Scan for the cell matching the given text and deliver its (x, y) coordinate at center. 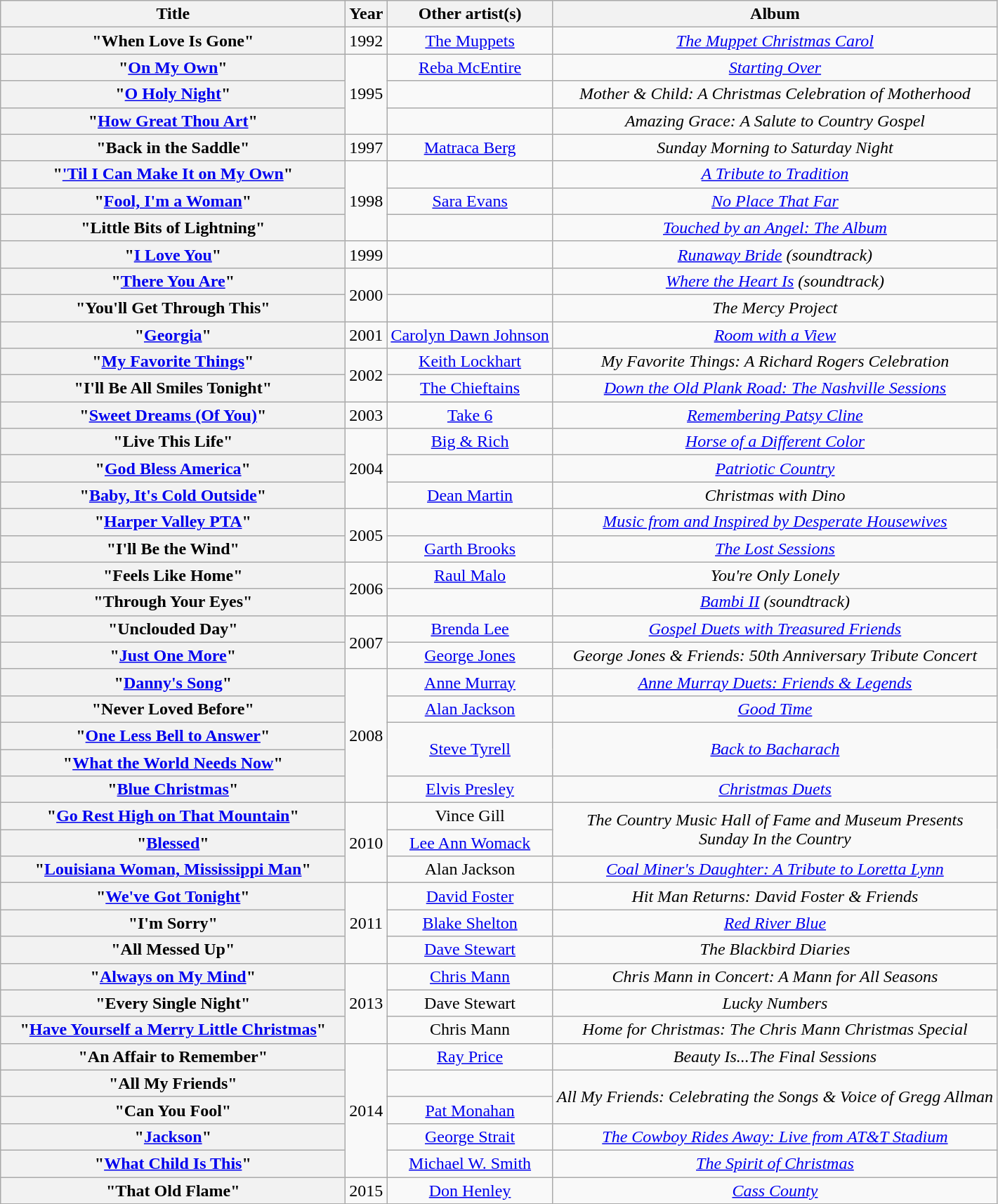
Garth Brooks (470, 549)
Home for Christmas: The Chris Mann Christmas Special (775, 1030)
Christmas with Dino (775, 495)
"On My Own" (173, 67)
"I Love You" (173, 254)
My Favorite Things: A Richard Rogers Celebration (775, 362)
1999 (367, 254)
Carolyn Dawn Johnson (470, 335)
"An Affair to Remember" (173, 1056)
"God Bless America" (173, 469)
Mother & Child: A Christmas Celebration of Motherhood (775, 94)
"Danny's Song" (173, 682)
Year (367, 14)
2010 (367, 843)
Hit Man Returns: David Foster & Friends (775, 896)
"Back in the Saddle" (173, 148)
The Lost Sessions (775, 549)
"When Love Is Gone" (173, 41)
"Unclouded Day" (173, 629)
"Blessed" (173, 843)
2004 (367, 469)
You're Only Lonely (775, 575)
Album (775, 14)
Remembering Patsy Cline (775, 415)
Pat Monahan (470, 1110)
"All My Friends" (173, 1083)
The Country Music Hall of Fame and Museum PresentsSunday In the Country (775, 830)
Dean Martin (470, 495)
"What Child Is This" (173, 1163)
Patriotic Country (775, 469)
"There You Are" (173, 281)
"That Old Flame" (173, 1191)
The Muppets (470, 41)
"What the World Needs Now" (173, 762)
Anne Murray Duets: Friends & Legends (775, 682)
Starting Over (775, 67)
Chris Mann in Concert: A Mann for All Seasons (775, 976)
Matraca Berg (470, 148)
"Harper Valley PTA" (173, 522)
Back to Bacharach (775, 749)
"Live This Life" (173, 442)
The Blackbird Diaries (775, 950)
Beauty Is...The Final Sessions (775, 1056)
2014 (367, 1110)
"I'll Be the Wind" (173, 549)
Vince Gill (470, 816)
David Foster (470, 896)
1992 (367, 41)
Touched by an Angel: The Album (775, 228)
Anne Murray (470, 682)
Gospel Duets with Treasured Friends (775, 629)
Good Time (775, 709)
A Tribute to Tradition (775, 174)
2015 (367, 1191)
"Can You Fool" (173, 1110)
Room with a View (775, 335)
Title (173, 14)
Amazing Grace: A Salute to Country Gospel (775, 121)
Elvis Presley (470, 790)
Big & Rich (470, 442)
Red River Blue (775, 923)
Michael W. Smith (470, 1163)
Runaway Bride (soundtrack) (775, 254)
2007 (367, 642)
All My Friends: Celebrating the Songs & Voice of Gregg Allman (775, 1097)
The Muppet Christmas Carol (775, 41)
Sara Evans (470, 201)
Horse of a Different Color (775, 442)
"Blue Christmas" (173, 790)
"I'll Be All Smiles Tonight" (173, 388)
"One Less Bell to Answer" (173, 735)
Down the Old Plank Road: The Nashville Sessions (775, 388)
"My Favorite Things" (173, 362)
Sunday Morning to Saturday Night (775, 148)
Raul Malo (470, 575)
"O Holy Night" (173, 94)
Blake Shelton (470, 923)
"Baby, It's Cold Outside" (173, 495)
2002 (367, 375)
Music from and Inspired by Desperate Housewives (775, 522)
"Just One More" (173, 655)
2006 (367, 589)
Where the Heart Is (soundtrack) (775, 281)
2005 (367, 535)
Lucky Numbers (775, 1003)
No Place That Far (775, 201)
"Have Yourself a Merry Little Christmas" (173, 1030)
2013 (367, 1003)
Brenda Lee (470, 629)
"Jackson" (173, 1137)
Keith Lockhart (470, 362)
2008 (367, 735)
"Sweet Dreams (Of You)" (173, 415)
"'Til I Can Make It on My Own" (173, 174)
2000 (367, 294)
The Mercy Project (775, 308)
Cass County (775, 1191)
"Always on My Mind" (173, 976)
Steve Tyrell (470, 749)
"Fool, I'm a Woman" (173, 201)
"Never Loved Before" (173, 709)
"Little Bits of Lightning" (173, 228)
2003 (367, 415)
"All Messed Up" (173, 950)
Ray Price (470, 1056)
"We've Got Tonight" (173, 896)
Reba McEntire (470, 67)
The Cowboy Rides Away: Live from AT&T Stadium (775, 1137)
"How Great Thou Art" (173, 121)
"Louisiana Woman, Mississippi Man" (173, 870)
George Strait (470, 1137)
Take 6 (470, 415)
Other artist(s) (470, 14)
"Through Your Eyes" (173, 602)
2011 (367, 923)
Christmas Duets (775, 790)
Lee Ann Womack (470, 843)
2001 (367, 335)
George Jones & Friends: 50th Anniversary Tribute Concert (775, 655)
The Spirit of Christmas (775, 1163)
The Chieftains (470, 388)
"You'll Get Through This" (173, 308)
1995 (367, 94)
Don Henley (470, 1191)
1998 (367, 201)
Bambi II (soundtrack) (775, 602)
"I'm Sorry" (173, 923)
"Go Rest High on That Mountain" (173, 816)
"Georgia" (173, 335)
1997 (367, 148)
"Every Single Night" (173, 1003)
"Feels Like Home" (173, 575)
Coal Miner's Daughter: A Tribute to Loretta Lynn (775, 870)
George Jones (470, 655)
